Detect which cell encompasses the target text, then output its (x, y) center coordinate. 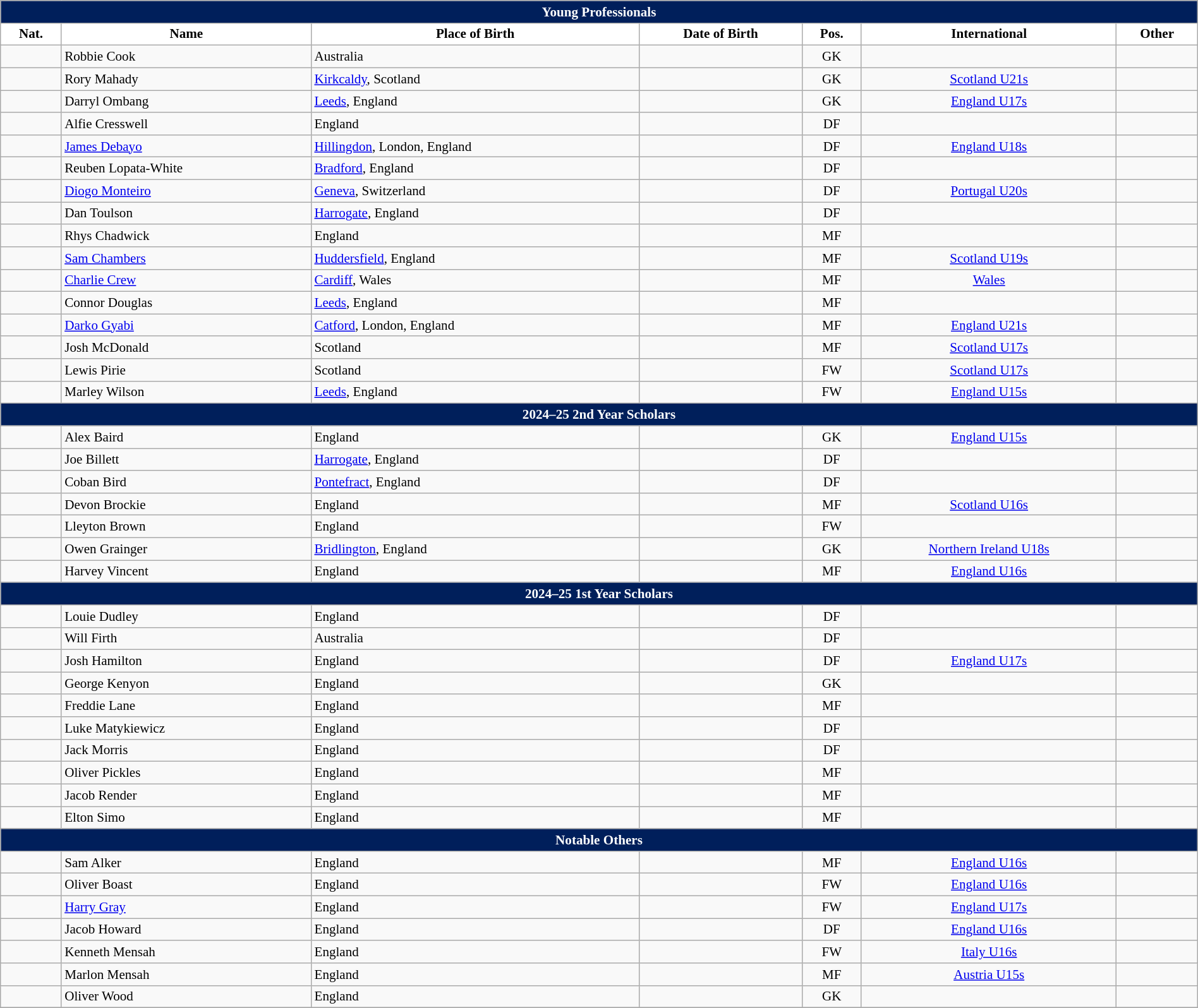
International (989, 34)
Darryl Ombang (186, 101)
Name (186, 34)
Pontefract, England (475, 481)
Rhys Chadwick (186, 235)
Alfie Cresswell (186, 124)
Scotland U19s (989, 258)
Louie Dudley (186, 616)
Date of Birth (721, 34)
Oliver Wood (186, 997)
Bradford, England (475, 168)
Robbie Cook (186, 57)
George Kenyon (186, 683)
Lleyton Brown (186, 527)
Geneva, Switzerland (475, 191)
Marley Wilson (186, 392)
James Debayo (186, 145)
Oliver Boast (186, 884)
Harry Gray (186, 907)
Huddersfield, England (475, 258)
Owen Grainger (186, 548)
Darko Gyabi (186, 325)
Harvey Vincent (186, 571)
Sam Alker (186, 861)
Italy U16s (989, 951)
Jacob Howard (186, 930)
Other (1157, 34)
Notable Others (599, 840)
Jacob Render (186, 795)
Coban Bird (186, 481)
Alex Baird (186, 437)
Scotland U21s (989, 78)
Connor Douglas (186, 303)
Josh Hamilton (186, 661)
Portugal U20s (989, 191)
Joe Billett (186, 460)
Devon Brockie (186, 504)
Place of Birth (475, 34)
Austria U15s (989, 974)
Elton Simo (186, 817)
Lewis Pirie (186, 370)
Diogo Monteiro (186, 191)
Bridlington, England (475, 548)
Kenneth Mensah (186, 951)
Sam Chambers (186, 258)
Catford, London, England (475, 325)
Will Firth (186, 638)
2024–25 1st Year Scholars (599, 594)
Kirkcaldy, Scotland (475, 78)
Hillingdon, London, England (475, 145)
2024–25 2nd Year Scholars (599, 414)
Reuben Lopata-White (186, 168)
England U21s (989, 325)
Dan Toulson (186, 213)
Young Professionals (599, 11)
Freddie Lane (186, 705)
Pos. (832, 34)
Nat. (31, 34)
Jack Morris (186, 750)
Scotland U16s (989, 504)
Cardiff, Wales (475, 280)
Northern Ireland U18s (989, 548)
Charlie Crew (186, 280)
Luke Matykiewicz (186, 728)
Wales (989, 280)
Rory Mahady (186, 78)
Oliver Pickles (186, 773)
England U18s (989, 145)
Marlon Mensah (186, 974)
Josh McDonald (186, 347)
